Output the [X, Y] coordinate of the center of the cell containing the given text.  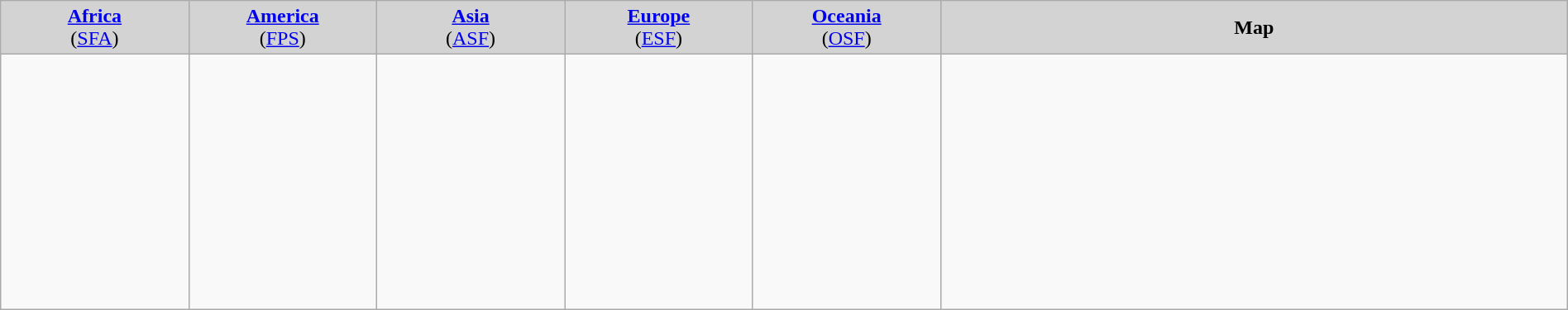
Africa(SFA) [94, 28]
America(FPS) [283, 28]
Europe(ESF) [658, 28]
Oceania(OSF) [847, 28]
Map [1254, 28]
Asia(ASF) [470, 28]
